Search for the cell housing the specified text and yield its (X, Y) center coordinate. 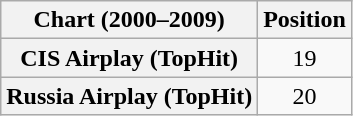
CIS Airplay (TopHit) (130, 58)
19 (305, 58)
Russia Airplay (TopHit) (130, 96)
20 (305, 96)
Position (305, 20)
Chart (2000–2009) (130, 20)
